Determine the [x, y] coordinate at the center of the cell enclosing the given text.  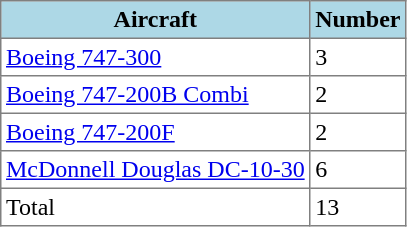
McDonnell Douglas DC-10-30 [156, 170]
Number [358, 20]
3 [358, 57]
Boeing 747-200B Combi [156, 95]
6 [358, 170]
13 [358, 207]
Aircraft [156, 20]
Boeing 747-300 [156, 57]
Boeing 747-200F [156, 132]
Total [156, 207]
